Find where the given text appears and provide that cell's center as [x, y] coordinate. 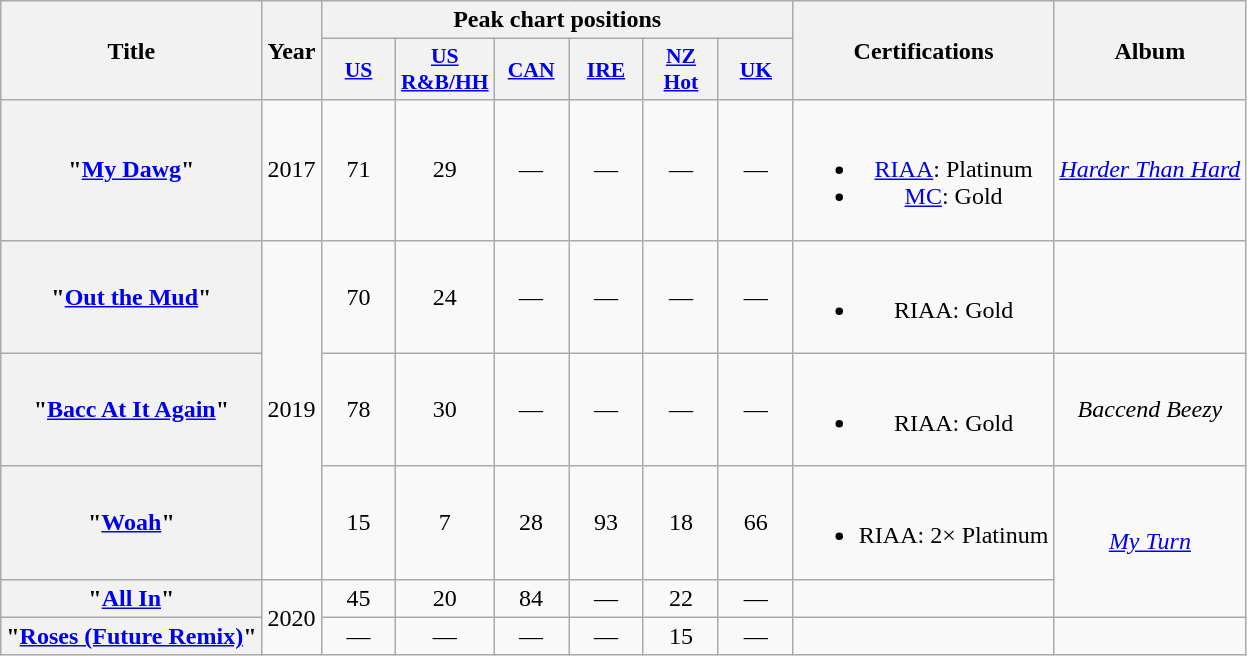
NZHot [680, 70]
UK [756, 70]
93 [606, 522]
"Roses (Future Remix)" [132, 636]
Title [132, 50]
71 [358, 170]
"My Dawg" [132, 170]
"All In" [132, 598]
78 [358, 410]
22 [680, 598]
70 [358, 296]
USR&B/HH [445, 70]
84 [532, 598]
My Turn [1150, 542]
Harder Than Hard [1150, 170]
Baccend Beezy [1150, 410]
29 [445, 170]
Certifications [924, 50]
CAN [532, 70]
RIAA: PlatinumMC: Gold [924, 170]
2017 [292, 170]
24 [445, 296]
US [358, 70]
"Out the Mud" [132, 296]
Year [292, 50]
45 [358, 598]
"Woah" [132, 522]
18 [680, 522]
"Bacc At It Again" [132, 410]
20 [445, 598]
Peak chart positions [557, 20]
RIAA: 2× Platinum [924, 522]
28 [532, 522]
2019 [292, 410]
2020 [292, 617]
IRE [606, 70]
7 [445, 522]
Album [1150, 50]
66 [756, 522]
30 [445, 410]
